For the text-containing cell, return its midpoint in [X, Y] coordinate format. 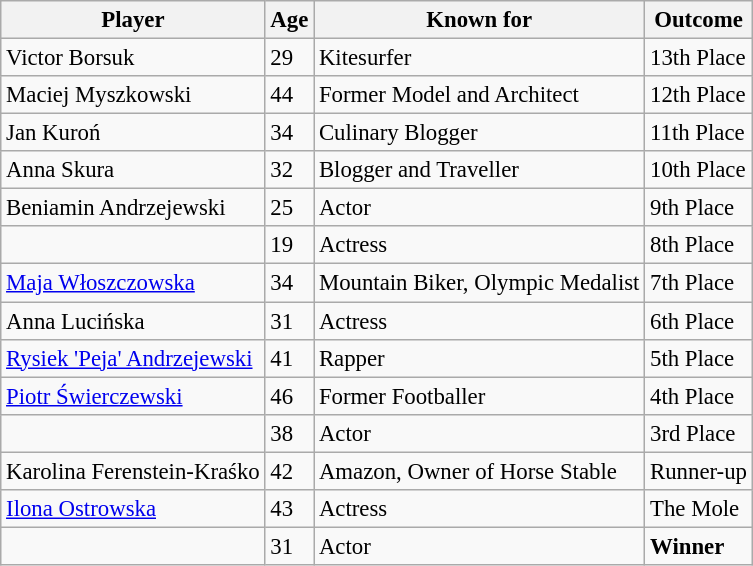
Maja Włoszczowska [133, 283]
19 [290, 245]
7th Place [699, 283]
Mountain Biker, Olympic Medalist [480, 283]
Player [133, 20]
Former Model and Architect [480, 95]
Rapper [480, 358]
12th Place [699, 95]
44 [290, 95]
Winner [699, 546]
3rd Place [699, 433]
Outcome [699, 20]
25 [290, 208]
10th Place [699, 170]
5th Place [699, 358]
Age [290, 20]
Former Footballer [480, 396]
Beniamin Andrzejewski [133, 208]
Victor Borsuk [133, 58]
Anna Skura [133, 170]
Runner-up [699, 471]
4th Place [699, 396]
43 [290, 509]
Amazon, Owner of Horse Stable [480, 471]
The Mole [699, 509]
9th Place [699, 208]
32 [290, 170]
13th Place [699, 58]
41 [290, 358]
Anna Lucińska [133, 321]
Rysiek 'Peja' Andrzejewski [133, 358]
42 [290, 471]
38 [290, 433]
Blogger and Traveller [480, 170]
Ilona Ostrowska [133, 509]
29 [290, 58]
Culinary Blogger [480, 133]
Known for [480, 20]
6th Place [699, 321]
46 [290, 396]
Karolina Ferenstein-Kraśko [133, 471]
Maciej Myszkowski [133, 95]
Kitesurfer [480, 58]
8th Place [699, 245]
Jan Kuroń [133, 133]
11th Place [699, 133]
Piotr Świerczewski [133, 396]
